Search for the cell housing the specified text and yield its [x, y] center coordinate. 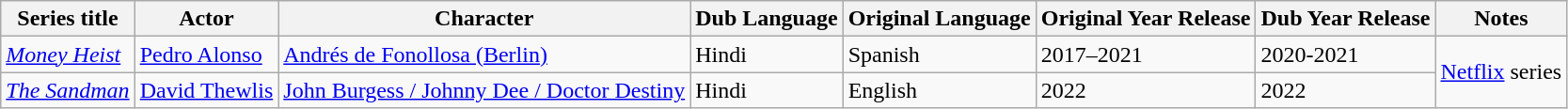
Original Language [939, 19]
Dub Year Release [1345, 19]
Character [484, 19]
2017–2021 [1146, 54]
John Burgess / Johnny Dee / Doctor Destiny [484, 90]
David Thewlis [207, 90]
Series title [68, 19]
English [939, 90]
Actor [207, 19]
Original Year Release [1146, 19]
Pedro Alonso [207, 54]
Money Heist [68, 54]
Netflix series [1501, 72]
The Sandman [68, 90]
Spanish [939, 54]
2020-2021 [1345, 54]
Andrés de Fonollosa (Berlin) [484, 54]
Notes [1501, 19]
Dub Language [767, 19]
